Output the [X, Y] coordinate of the center of the cell containing the given text.  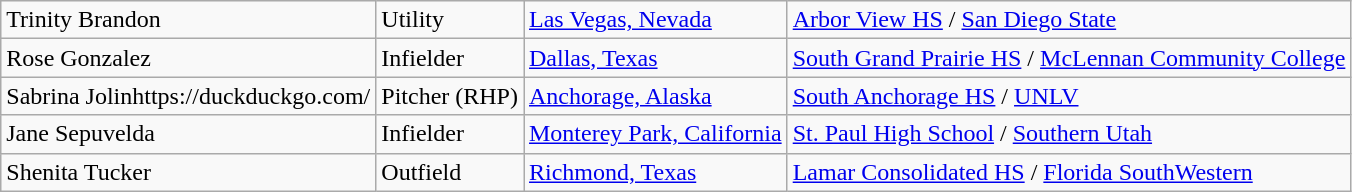
Shenita Tucker [188, 172]
St. Paul High School / Southern Utah [1069, 134]
Pitcher (RHP) [450, 96]
South Anchorage HS / UNLV [1069, 96]
Richmond, Texas [656, 172]
South Grand Prairie HS / McLennan Community College [1069, 58]
Dallas, Texas [656, 58]
Lamar Consolidated HS / Florida SouthWestern [1069, 172]
Arbor View HS / San Diego State [1069, 20]
Jane Sepuvelda [188, 134]
Sabrina Jolinhttps://duckduckgo.com/ [188, 96]
Las Vegas, Nevada [656, 20]
Rose Gonzalez [188, 58]
Outfield [450, 172]
Utility [450, 20]
Anchorage, Alaska [656, 96]
Trinity Brandon [188, 20]
Monterey Park, California [656, 134]
